From the cell containing the given text, extract its center point as [X, Y] coordinate. 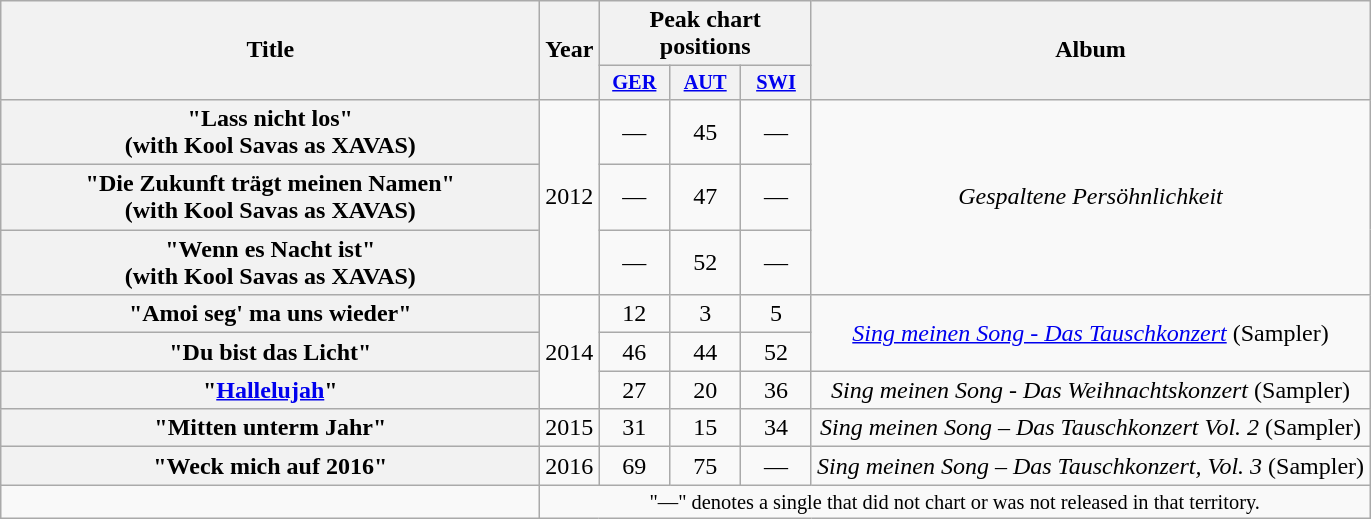
3 [706, 314]
27 [634, 390]
"Du bist das Licht" [270, 352]
SWI [776, 83]
"Hallelujah" [270, 390]
15 [706, 428]
36 [776, 390]
44 [706, 352]
Sing meinen Song - Das Weihnachtskonzert (Sampler) [1090, 390]
5 [776, 314]
"—" denotes a single that did not chart or was not released in that territory. [955, 502]
2012 [570, 196]
Title [270, 50]
34 [776, 428]
GER [634, 83]
69 [634, 466]
2015 [570, 428]
Sing meinen Song – Das Tauschkonzert Vol. 2 (Sampler) [1090, 428]
"Lass nicht los"(with Kool Savas as XAVAS) [270, 132]
31 [634, 428]
Album [1090, 50]
Sing meinen Song – Das Tauschkonzert, Vol. 3 (Sampler) [1090, 466]
"Wenn es Nacht ist"(with Kool Savas as XAVAS) [270, 262]
2016 [570, 466]
45 [706, 132]
20 [706, 390]
12 [634, 314]
46 [634, 352]
"Mitten unterm Jahr" [270, 428]
Peak chart positions [706, 34]
Gespaltene Persöhnlichkeit [1090, 196]
AUT [706, 83]
"Weck mich auf 2016" [270, 466]
47 [706, 198]
2014 [570, 352]
"Amoi seg' ma uns wieder" [270, 314]
Year [570, 50]
Sing meinen Song - Das Tauschkonzert (Sampler) [1090, 333]
75 [706, 466]
"Die Zukunft trägt meinen Namen"(with Kool Savas as XAVAS) [270, 198]
